Capture the cell that displays the provided text and extract its [X, Y] central coordinate. 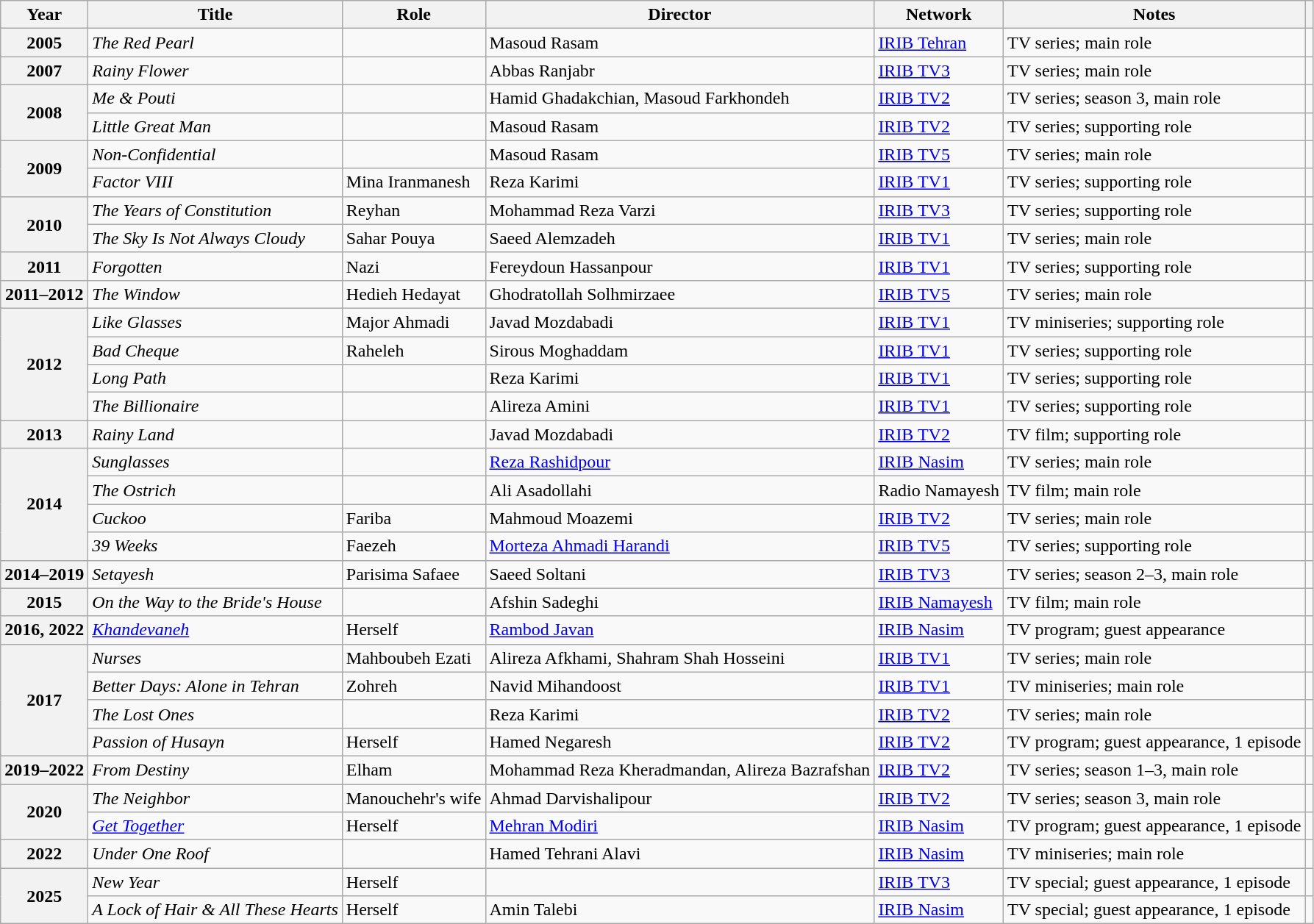
Saeed Alemzadeh [679, 238]
IRIB Tehran [939, 43]
The Sky Is Not Always Cloudy [215, 238]
Major Ahmadi [413, 322]
Notes [1154, 15]
Fariba [413, 518]
New Year [215, 882]
39 Weeks [215, 546]
TV film; supporting role [1154, 434]
2015 [44, 602]
2020 [44, 812]
Hamed Negaresh [679, 742]
Cuckoo [215, 518]
Hedieh Hedayat [413, 294]
Hamed Tehrani Alavi [679, 854]
Reyhan [413, 210]
Morteza Ahmadi Harandi [679, 546]
Sahar Pouya [413, 238]
Passion of Husayn [215, 742]
Parisima Safaee [413, 574]
2014–2019 [44, 574]
Reza Rashidpour [679, 462]
Mahboubeh Ezati [413, 658]
Amin Talebi [679, 910]
TV miniseries; supporting role [1154, 322]
2005 [44, 43]
The Red Pearl [215, 43]
The Neighbor [215, 798]
Mahmoud Moazemi [679, 518]
2022 [44, 854]
Navid Mihandoost [679, 686]
Alireza Afkhami, Shahram Shah Hosseini [679, 658]
Sunglasses [215, 462]
From Destiny [215, 770]
A Lock of Hair & All These Hearts [215, 910]
Director [679, 15]
Ahmad Darvishalipour [679, 798]
Me & Pouti [215, 99]
Setayesh [215, 574]
2011–2012 [44, 294]
Alireza Amini [679, 407]
2016, 2022 [44, 630]
Abbas Ranjabr [679, 71]
Like Glasses [215, 322]
Better Days: Alone in Tehran [215, 686]
The Billionaire [215, 407]
Under One Roof [215, 854]
Sirous Moghaddam [679, 351]
Manouchehr's wife [413, 798]
2019–2022 [44, 770]
Factor VIII [215, 182]
TV series; season 2–3, main role [1154, 574]
TV series; season 1–3, main role [1154, 770]
Nazi [413, 266]
Bad Cheque [215, 351]
2008 [44, 112]
Saeed Soltani [679, 574]
Mina Iranmanesh [413, 182]
Ghodratollah Solhmirzaee [679, 294]
2025 [44, 896]
Network [939, 15]
2013 [44, 434]
Raheleh [413, 351]
Year [44, 15]
TV program; guest appearance [1154, 630]
2012 [44, 364]
Khandevaneh [215, 630]
2010 [44, 224]
Forgotten [215, 266]
The Years of Constitution [215, 210]
Mohammad Reza Kheradmandan, Alireza Bazrafshan [679, 770]
Rainy Land [215, 434]
2007 [44, 71]
Radio Namayesh [939, 490]
2009 [44, 168]
Faezeh [413, 546]
Rainy Flower [215, 71]
Get Together [215, 826]
Nurses [215, 658]
Ali Asadollahi [679, 490]
Role [413, 15]
Afshin Sadeghi [679, 602]
2017 [44, 700]
The Lost Ones [215, 714]
Little Great Man [215, 126]
Long Path [215, 379]
The Ostrich [215, 490]
On the Way to the Bride's House [215, 602]
Elham [413, 770]
The Window [215, 294]
Mohammad Reza Varzi [679, 210]
Zohreh [413, 686]
2014 [44, 504]
Hamid Ghadakchian, Masoud Farkhondeh [679, 99]
Non-Confidential [215, 154]
Mehran Modiri [679, 826]
IRIB Namayesh [939, 602]
2011 [44, 266]
Fereydoun Hassanpour [679, 266]
Title [215, 15]
Rambod Javan [679, 630]
